Find where the given text appears and provide that cell's center as [X, Y] coordinate. 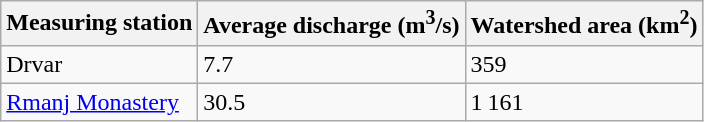
Measuring station [100, 24]
Watershed area (km2) [584, 24]
Drvar [100, 64]
359 [584, 64]
1 161 [584, 102]
Rmanj Monastery [100, 102]
30.5 [332, 102]
7.7 [332, 64]
Average discharge (m3/s) [332, 24]
